Determine the (x, y) coordinate at the center of the cell enclosing the given text.  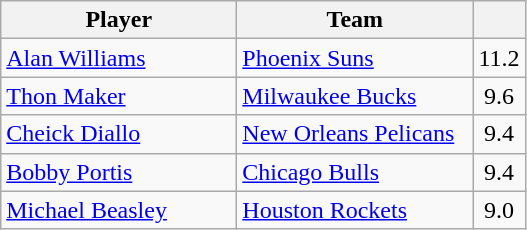
Thon Maker (119, 96)
New Orleans Pelicans (355, 134)
Bobby Portis (119, 172)
Michael Beasley (119, 210)
Phoenix Suns (355, 58)
Chicago Bulls (355, 172)
9.6 (499, 96)
Cheick Diallo (119, 134)
Player (119, 20)
11.2 (499, 58)
Alan Williams (119, 58)
Team (355, 20)
Milwaukee Bucks (355, 96)
Houston Rockets (355, 210)
9.0 (499, 210)
